Capture the cell that displays the provided text and extract its (x, y) central coordinate. 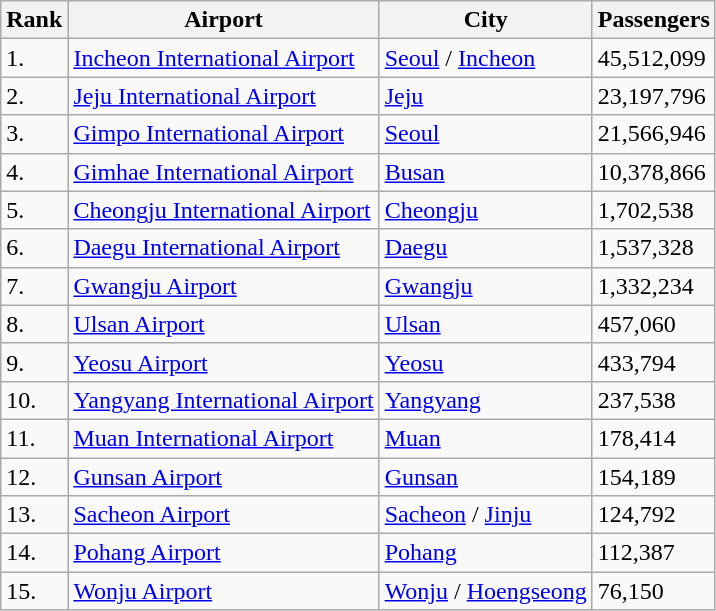
Daegu (486, 248)
Pohang Airport (224, 553)
Wonju Airport (224, 591)
Jeju International Airport (224, 96)
11. (34, 438)
Yeosu (486, 362)
21,566,946 (654, 134)
Seoul (486, 134)
Muan International Airport (224, 438)
Gunsan Airport (224, 477)
Yangyang International Airport (224, 400)
124,792 (654, 515)
Incheon International Airport (224, 58)
Cheongju International Airport (224, 210)
23,197,796 (654, 96)
Yangyang (486, 400)
Rank (34, 20)
Passengers (654, 20)
1,702,538 (654, 210)
Ulsan Airport (224, 324)
178,414 (654, 438)
Busan (486, 172)
Gwangju (486, 286)
1. (34, 58)
Gimpo International Airport (224, 134)
45,512,099 (654, 58)
Muan (486, 438)
Yeosu Airport (224, 362)
Seoul / Incheon (486, 58)
457,060 (654, 324)
10,378,866 (654, 172)
Gunsan (486, 477)
112,387 (654, 553)
Cheongju (486, 210)
5. (34, 210)
Sacheon / Jinju (486, 515)
Wonju / Hoengseong (486, 591)
10. (34, 400)
13. (34, 515)
154,189 (654, 477)
76,150 (654, 591)
Gimhae International Airport (224, 172)
8. (34, 324)
City (486, 20)
433,794 (654, 362)
Daegu International Airport (224, 248)
Ulsan (486, 324)
237,538 (654, 400)
15. (34, 591)
6. (34, 248)
4. (34, 172)
Jeju (486, 96)
Pohang (486, 553)
Airport (224, 20)
9. (34, 362)
Gwangju Airport (224, 286)
1,537,328 (654, 248)
1,332,234 (654, 286)
7. (34, 286)
12. (34, 477)
Sacheon Airport (224, 515)
2. (34, 96)
3. (34, 134)
14. (34, 553)
